Pinpoint the cell where the given text exists, returning its [X, Y] midpoint coordinate. 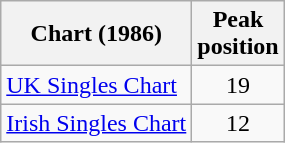
UK Singles Chart [96, 85]
19 [238, 85]
12 [238, 123]
Irish Singles Chart [96, 123]
Chart (1986) [96, 34]
Peakposition [238, 34]
